Capture the cell that displays the provided text and extract its [X, Y] central coordinate. 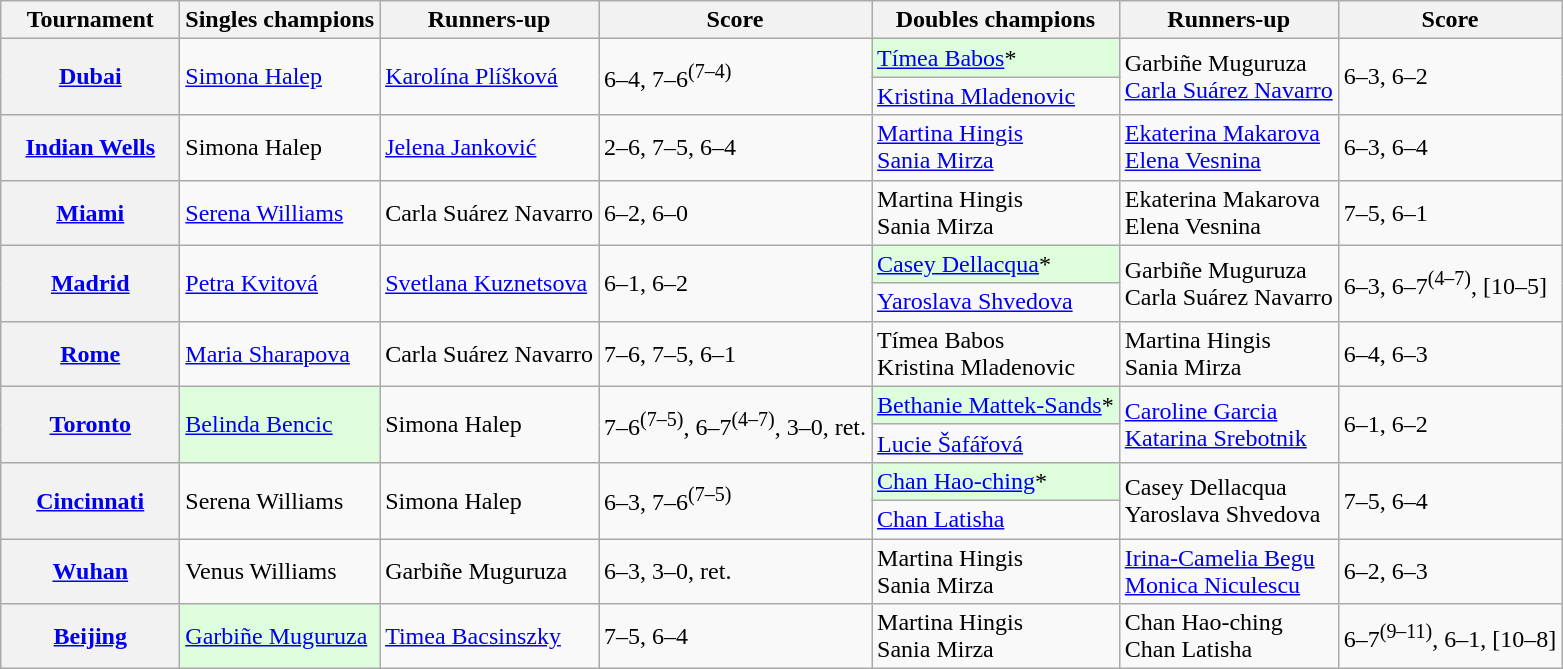
6–3, 6–4 [1450, 148]
Madrid [90, 283]
Yaroslava Shvedova [996, 302]
6–4, 7–6(7–4) [736, 77]
Miami [90, 212]
Wuhan [90, 570]
Dubai [90, 77]
Indian Wells [90, 148]
Timea Bacsinszky [490, 636]
Venus Williams [280, 570]
Singles champions [280, 20]
Maria Sharapova [280, 354]
Cincinnati [90, 500]
Toronto [90, 424]
Belinda Bencic [280, 424]
6–2, 6–3 [1450, 570]
Tímea Babos* [996, 58]
Tímea Babos Kristina Mladenovic [996, 354]
Petra Kvitová [280, 283]
6–3, 3–0, ret. [736, 570]
Beijing [90, 636]
Jelena Janković [490, 148]
Rome [90, 354]
Kristina Mladenovic [996, 96]
Lucie Šafářová [996, 443]
Casey Dellacqua Yaroslava Shvedova [1228, 500]
6–3, 6–7(4–7), [10–5] [1450, 283]
Casey Dellacqua* [996, 264]
Chan Hao-ching* [996, 481]
7–6, 7–5, 6–1 [736, 354]
7–6(7–5), 6–7(4–7), 3–0, ret. [736, 424]
6–2, 6–0 [736, 212]
6–3, 6–2 [1450, 77]
Svetlana Kuznetsova [490, 283]
Chan Latisha [996, 519]
Karolína Plíšková [490, 77]
7–5, 6–1 [1450, 212]
6–7(9–11), 6–1, [10–8] [1450, 636]
6–3, 7–6(7–5) [736, 500]
Irina-Camelia Begu Monica Niculescu [1228, 570]
Chan Hao-ching Chan Latisha [1228, 636]
Tournament [90, 20]
6–4, 6–3 [1450, 354]
2–6, 7–5, 6–4 [736, 148]
Doubles champions [996, 20]
Bethanie Mattek-Sands* [996, 405]
Caroline Garcia Katarina Srebotnik [1228, 424]
